For the text-containing cell, return its midpoint in [x, y] coordinate format. 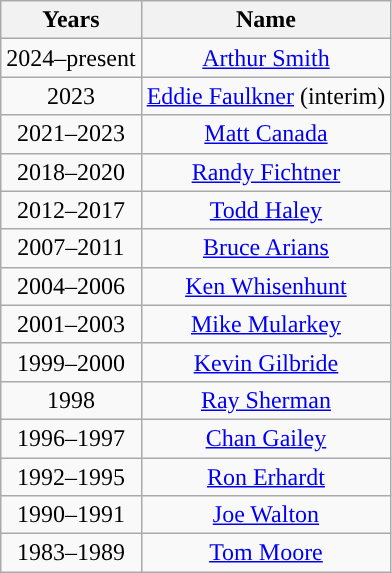
2023 [71, 96]
1998 [71, 400]
Arthur Smith [266, 58]
2021–2023 [71, 134]
1990–1991 [71, 515]
1992–1995 [71, 477]
Matt Canada [266, 134]
2024–present [71, 58]
Ken Whisenhunt [266, 286]
2004–2006 [71, 286]
Eddie Faulkner (interim) [266, 96]
Mike Mularkey [266, 324]
Ray Sherman [266, 400]
Kevin Gilbride [266, 362]
1999–2000 [71, 362]
2012–2017 [71, 210]
2007–2011 [71, 248]
Name [266, 20]
Chan Gailey [266, 438]
Joe Walton [266, 515]
1996–1997 [71, 438]
Years [71, 20]
Randy Fichtner [266, 172]
Tom Moore [266, 553]
Todd Haley [266, 210]
1983–1989 [71, 553]
2018–2020 [71, 172]
Bruce Arians [266, 248]
Ron Erhardt [266, 477]
2001–2003 [71, 324]
